Return the [x, y] coordinate for the center point of the cell that contains the specified text.  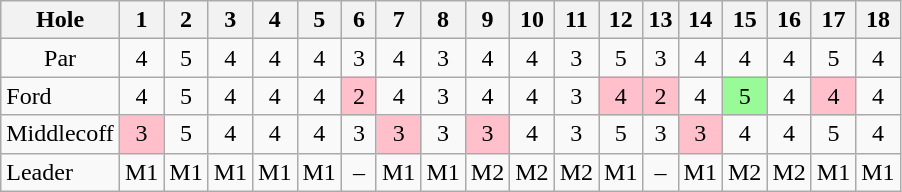
Middlecoff [60, 134]
8 [443, 20]
15 [744, 20]
10 [532, 20]
Hole [60, 20]
6 [358, 20]
14 [700, 20]
7 [398, 20]
1 [141, 20]
11 [576, 20]
16 [789, 20]
12 [621, 20]
Leader [60, 172]
17 [833, 20]
Par [60, 58]
Ford [60, 96]
13 [660, 20]
18 [878, 20]
9 [487, 20]
